Capture the cell that displays the provided text and extract its [x, y] central coordinate. 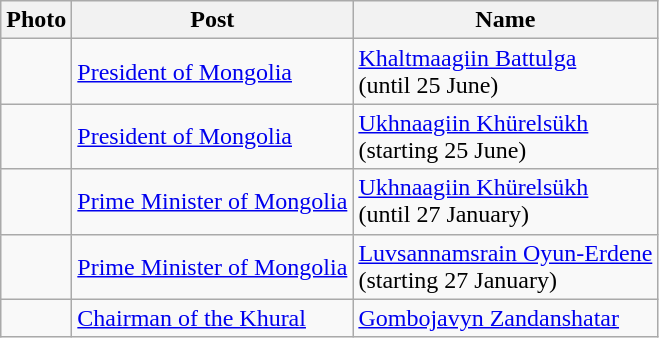
Photo [36, 20]
Ukhnaagiin Khürelsükh(starting 25 June) [506, 136]
Khaltmaagiin Battulga(until 25 June) [506, 72]
Luvsannamsrain Oyun-Erdene(starting 27 January) [506, 266]
Post [212, 20]
Name [506, 20]
Gombojavyn Zandanshatar [506, 318]
Ukhnaagiin Khürelsükh(until 27 January) [506, 202]
Chairman of the Khural [212, 318]
